Detect which cell encompasses the target text, then output its [X, Y] center coordinate. 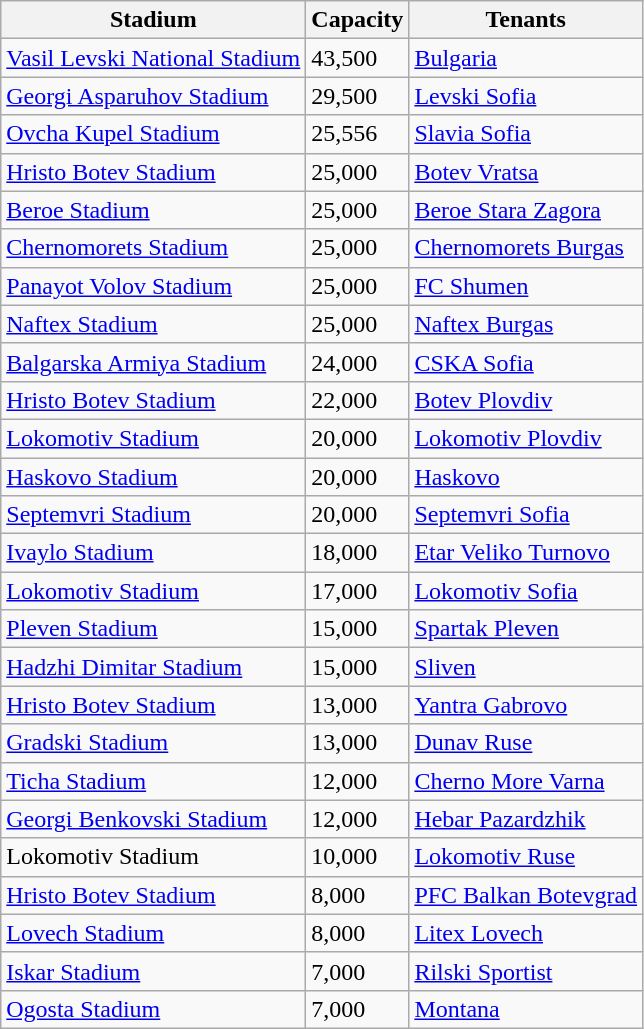
CSKA Sofia [526, 362]
Capacity [358, 20]
Bulgaria [526, 58]
Sliven [526, 667]
Tenants [526, 20]
Dunav Ruse [526, 743]
Georgi Asparuhov Stadium [154, 96]
25,556 [358, 134]
Hebar Pazardzhik [526, 819]
Septemvri Sofia [526, 515]
Pleven Stadium [154, 629]
Septemvri Stadium [154, 515]
Gradski Stadium [154, 743]
Haskovo Stadium [154, 477]
Georgi Benkovski Stadium [154, 819]
Rilski Sportist [526, 971]
Litex Lovech [526, 933]
Lokomotiv Ruse [526, 857]
22,000 [358, 400]
Lokomotiv Sofia [526, 591]
Beroe Stadium [154, 210]
PFC Balkan Botevgrad [526, 895]
Montana [526, 1009]
Iskar Stadium [154, 971]
Panayot Volov Stadium [154, 286]
Spartak Pleven [526, 629]
Ovcha Kupel Stadium [154, 134]
Chernomorets Burgas [526, 248]
29,500 [358, 96]
Yantra Gabrovo [526, 705]
Stadium [154, 20]
Lokomotiv Plovdiv [526, 438]
Beroe Stara Zagora [526, 210]
Naftex Burgas [526, 324]
Hadzhi Dimitar Stadium [154, 667]
Ivaylo Stadium [154, 553]
Ticha Stadium [154, 781]
Vasil Levski National Stadium [154, 58]
43,500 [358, 58]
Naftex Stadium [154, 324]
24,000 [358, 362]
Etar Veliko Turnovo [526, 553]
Slavia Sofia [526, 134]
Haskovo [526, 477]
FC Shumen [526, 286]
Ogosta Stadium [154, 1009]
Cherno More Varna [526, 781]
10,000 [358, 857]
Chernomorets Stadium [154, 248]
Levski Sofia [526, 96]
Lovech Stadium [154, 933]
Botev Plovdiv [526, 400]
17,000 [358, 591]
18,000 [358, 553]
Botev Vratsa [526, 172]
Balgarska Armiya Stadium [154, 362]
